Determine the [x, y] coordinate at the center of the cell enclosing the given text.  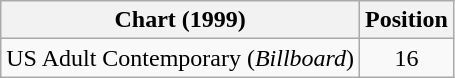
Position [407, 20]
16 [407, 58]
US Adult Contemporary (Billboard) [180, 58]
Chart (1999) [180, 20]
